From the cell containing the given text, extract its center point as (x, y) coordinate. 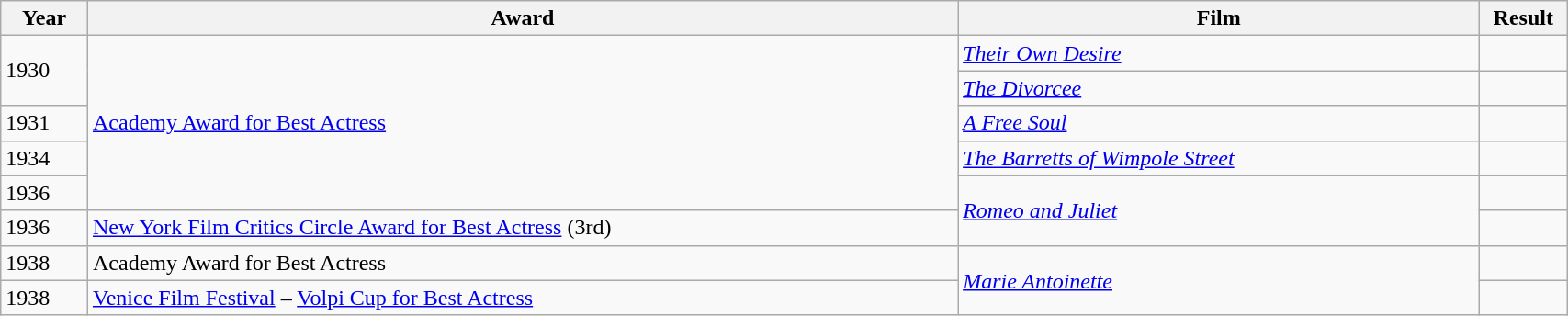
New York Film Critics Circle Award for Best Actress (3rd) (522, 228)
Result (1523, 18)
Venice Film Festival – Volpi Cup for Best Actress (522, 298)
Year (44, 18)
Award (522, 18)
The Barretts of Wimpole Street (1219, 158)
Their Own Desire (1219, 53)
Marie Antoinette (1219, 280)
A Free Soul (1219, 123)
Film (1219, 18)
1931 (44, 123)
Romeo and Juliet (1219, 210)
The Divorcee (1219, 88)
1930 (44, 71)
1934 (44, 158)
